Provide the (X, Y) coordinate of the cell's center where the given text is located.  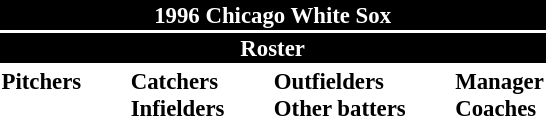
1996 Chicago White Sox (272, 15)
Roster (272, 48)
